Extract the [x, y] coordinate from the center of the cell holding the provided text.  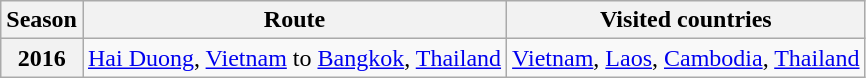
Visited countries [686, 20]
Season [42, 20]
2016 [42, 58]
Route [294, 20]
Vietnam, Laos, Cambodia, Thailand [686, 58]
Hai Duong, Vietnam to Bangkok, Thailand [294, 58]
